Detect which cell encompasses the target text, then output its (X, Y) center coordinate. 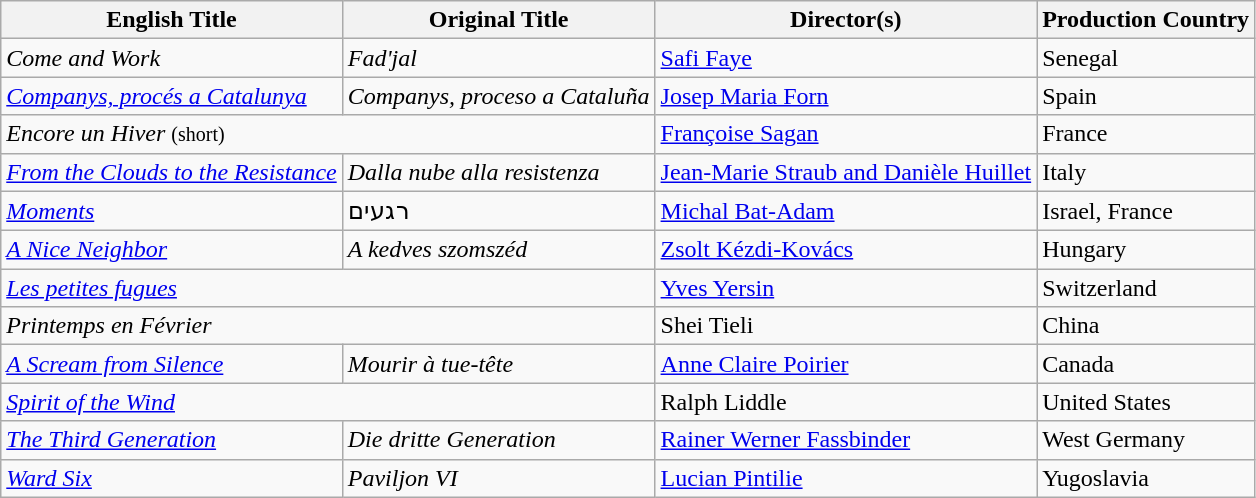
Ward Six (172, 478)
Shei Tieli (846, 326)
Mourir à tue-tête (498, 364)
Zsolt Kézdi-Kovács (846, 250)
Senegal (1146, 58)
Yugoslavia (1146, 478)
Safi Faye (846, 58)
Production Country (1146, 20)
Companys, proceso a Cataluña (498, 96)
Spirit of the Wind (328, 402)
Rainer Werner Fassbinder (846, 440)
English Title (172, 20)
Ralph Liddle (846, 402)
France (1146, 134)
Dalla nube alla resistenza (498, 172)
Hungary (1146, 250)
Paviljon VI (498, 478)
Lucian Pintilie (846, 478)
Encore un Hiver (short) (328, 134)
Jean-Marie Straub and Danièle Huillet (846, 172)
Josep Maria Forn (846, 96)
Switzerland (1146, 288)
Israel, France (1146, 211)
United States (1146, 402)
Michal Bat-Adam (846, 211)
רגעים (498, 211)
Die dritte Generation (498, 440)
A Nice Neighbor (172, 250)
The Third Generation (172, 440)
Come and Work (172, 58)
From the Clouds to the Resistance (172, 172)
Moments (172, 211)
Italy (1146, 172)
China (1146, 326)
Les petites fugues (328, 288)
West Germany (1146, 440)
A kedves szomszéd (498, 250)
Printemps en Février (328, 326)
Original Title (498, 20)
Yves Yersin (846, 288)
Spain (1146, 96)
A Scream from Silence (172, 364)
Companys, procés a Catalunya (172, 96)
Anne Claire Poirier (846, 364)
Fad'jal (498, 58)
Canada (1146, 364)
Françoise Sagan (846, 134)
Director(s) (846, 20)
